Search for the cell housing the specified text and yield its (x, y) center coordinate. 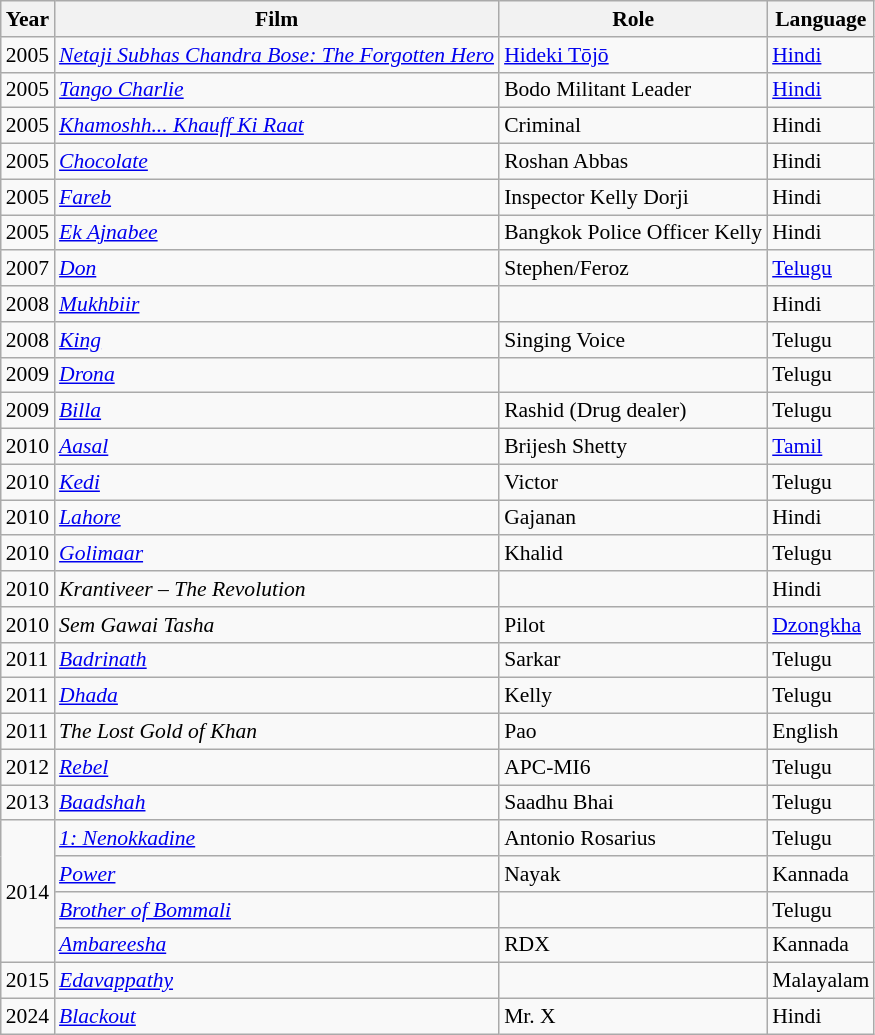
Brijesh Shetty (633, 447)
Tamil (820, 447)
Singing Voice (633, 340)
Language (820, 19)
Bodo Militant Leader (633, 90)
Malayalam (820, 981)
Aasal (276, 447)
APC-MI6 (633, 767)
Power (276, 874)
Billa (276, 411)
1: Nenokkadine (276, 839)
Kelly (633, 696)
Stephen/Feroz (633, 269)
Victor (633, 482)
Bangkok Police Officer Kelly (633, 233)
2015 (28, 981)
Chocolate (276, 162)
Netaji Subhas Chandra Bose: The Forgotten Hero (276, 55)
Rashid (Drug dealer) (633, 411)
Saadhu Bhai (633, 803)
Role (633, 19)
Golimaar (276, 554)
2024 (28, 1017)
Fareb (276, 197)
Mr. X (633, 1017)
Dzongkha (820, 625)
2013 (28, 803)
Badrinath (276, 660)
Gajanan (633, 518)
Baadshah (276, 803)
Antonio Rosarius (633, 839)
RDX (633, 945)
King (276, 340)
The Lost Gold of Khan (276, 732)
Ambareesha (276, 945)
Sarkar (633, 660)
Roshan Abbas (633, 162)
Khamoshh... Khauff Ki Raat (276, 126)
2007 (28, 269)
Brother of Bommali (276, 910)
Dhada (276, 696)
2012 (28, 767)
English (820, 732)
Sem Gawai Tasha (276, 625)
Film (276, 19)
Criminal (633, 126)
Nayak (633, 874)
Year (28, 19)
Blackout (276, 1017)
Inspector Kelly Dorji (633, 197)
Krantiveer – The Revolution (276, 589)
Don (276, 269)
Pilot (633, 625)
Khalid (633, 554)
2014 (28, 892)
Mukhbiir (276, 304)
Lahore (276, 518)
Ek Ajnabee (276, 233)
Hideki Tōjō (633, 55)
Drona (276, 375)
Tango Charlie (276, 90)
Kedi (276, 482)
Pao (633, 732)
Rebel (276, 767)
Edavappathy (276, 981)
